Provide the (X, Y) coordinate of the cell's center where the given text is located.  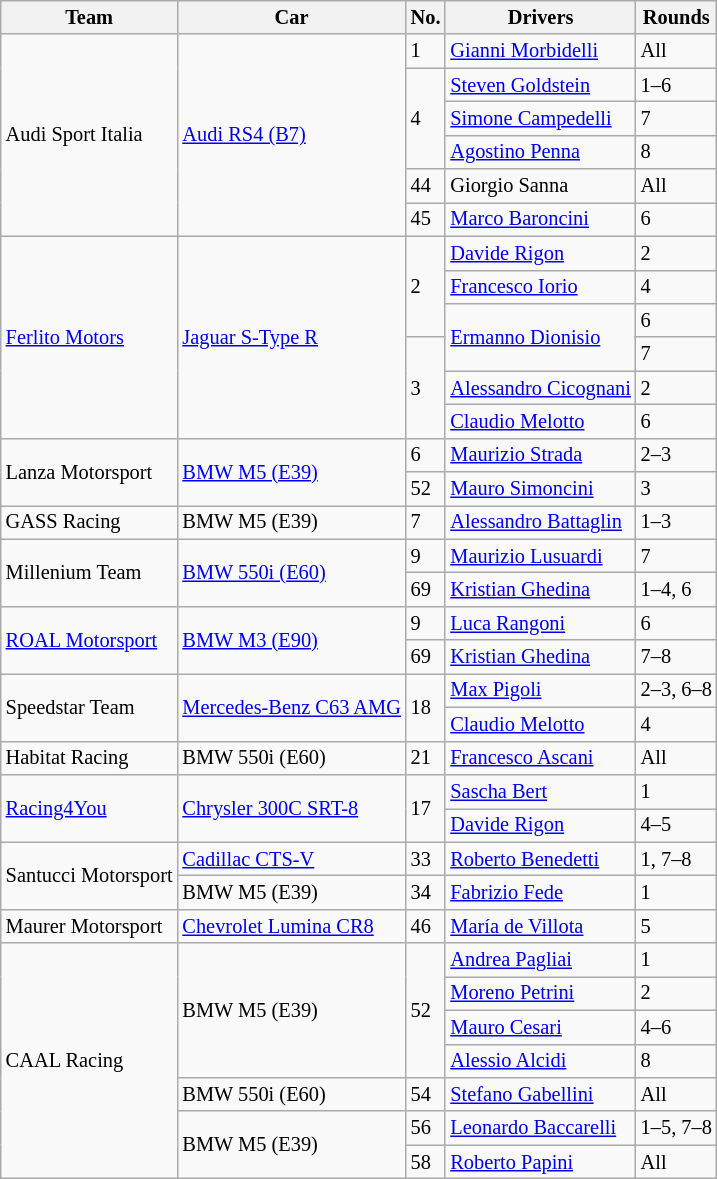
Audi Sport Italia (90, 135)
46 (426, 926)
Car (291, 17)
Marco Baroncini (540, 219)
Steven Goldstein (540, 85)
Santucci Motorsport (90, 876)
Roberto Benedetti (540, 859)
56 (426, 1128)
Maurer Motorsport (90, 926)
4–5 (676, 825)
54 (426, 1094)
5 (676, 926)
Chrysler 300C SRT-8 (291, 808)
Rounds (676, 17)
Racing4You (90, 808)
Alessio Alcidi (540, 1061)
21 (426, 758)
Alessandro Cicognani (540, 388)
Alessandro Battaglin (540, 522)
17 (426, 808)
1–4, 6 (676, 589)
45 (426, 219)
Agostino Penna (540, 152)
Giorgio Sanna (540, 186)
Luca Rangoni (540, 623)
33 (426, 859)
2–3 (676, 455)
Moreno Petrini (540, 993)
BMW M3 (E90) (291, 640)
Max Pigoli (540, 690)
Speedstar Team (90, 706)
Andrea Pagliai (540, 960)
ROAL Motorsport (90, 640)
Habitat Racing (90, 758)
Mauro Cesari (540, 1027)
Leonardo Baccarelli (540, 1128)
Millenium Team (90, 572)
34 (426, 892)
58 (426, 1162)
Simone Campedelli (540, 118)
7–8 (676, 657)
Roberto Papini (540, 1162)
Ferlito Motors (90, 337)
Sascha Bert (540, 791)
Maurizio Lusuardi (540, 556)
Audi RS4 (B7) (291, 135)
Stefano Gabellini (540, 1094)
1–6 (676, 85)
Mercedes-Benz C63 AMG (291, 706)
Francesco Ascani (540, 758)
Fabrizio Fede (540, 892)
Jaguar S-Type R (291, 337)
2–3, 6–8 (676, 690)
1, 7–8 (676, 859)
1–3 (676, 522)
GASS Racing (90, 522)
Ermanno Dionisio (540, 336)
Cadillac CTS-V (291, 859)
María de Villota (540, 926)
Drivers (540, 17)
4–6 (676, 1027)
1–5, 7–8 (676, 1128)
Chevrolet Lumina CR8 (291, 926)
18 (426, 706)
Mauro Simoncini (540, 489)
Francesco Iorio (540, 287)
CAAL Racing (90, 1061)
Lanza Motorsport (90, 472)
Maurizio Strada (540, 455)
Gianni Morbidelli (540, 51)
Team (90, 17)
No. (426, 17)
44 (426, 186)
